Search for the cell housing the specified text and yield its [x, y] center coordinate. 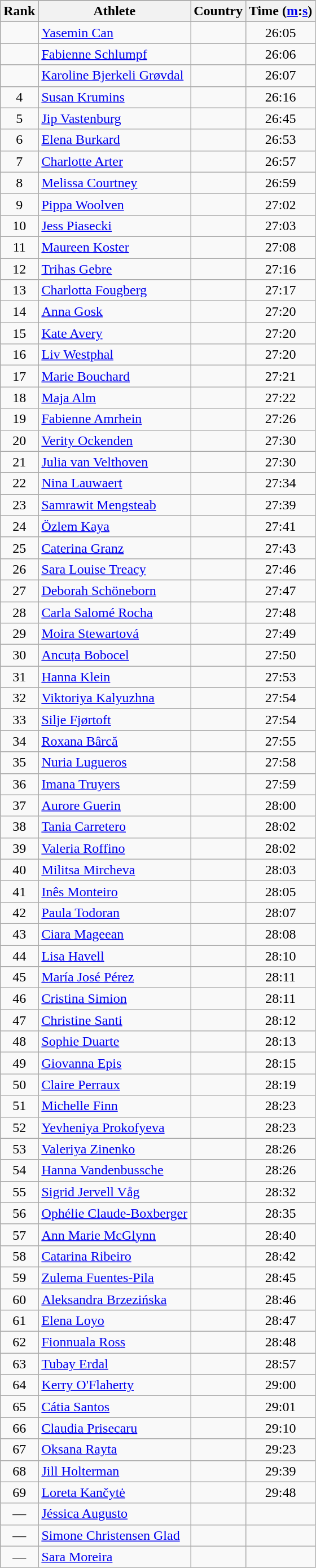
26 [19, 569]
Catarina Ribeiro [115, 1256]
8 [19, 183]
Kerry O'Flaherty [115, 1385]
56 [19, 1213]
27:03 [280, 226]
55 [19, 1192]
Caterina Granz [115, 548]
Paula Todoran [115, 913]
Inês Monteiro [115, 891]
Tubay Erdal [115, 1364]
28:03 [280, 870]
Claire Perraux [115, 1085]
Valeria Roffino [115, 848]
Ophélie Claude-Boxberger [115, 1213]
27:41 [280, 526]
66 [19, 1428]
47 [19, 1020]
Nuria Lugueros [115, 763]
26:45 [280, 118]
22 [19, 483]
Sophie Duarte [115, 1042]
27:48 [280, 612]
Moira Stewartová [115, 634]
25 [19, 548]
Ciara Mageean [115, 934]
Zulema Fuentes-Pila [115, 1278]
María José Pérez [115, 977]
32 [19, 698]
65 [19, 1407]
37 [19, 805]
27:39 [280, 505]
Marie Bouchard [115, 376]
Valeriya Zinenko [115, 1149]
48 [19, 1042]
27 [19, 591]
13 [19, 290]
Giovanna Epis [115, 1063]
36 [19, 784]
64 [19, 1385]
Sara Louise Treacy [115, 569]
Cátia Santos [115, 1407]
57 [19, 1235]
11 [19, 247]
29 [19, 634]
Nina Lauwaert [115, 483]
27:50 [280, 655]
39 [19, 848]
28:48 [280, 1342]
Jip Vastenburg [115, 118]
27:59 [280, 784]
Melissa Courtney [115, 183]
27:43 [280, 548]
4 [19, 97]
Oksana Rayta [115, 1450]
28:00 [280, 805]
49 [19, 1063]
Liv Westphal [115, 355]
27:08 [280, 247]
27:47 [280, 591]
Elena Loyo [115, 1321]
5 [19, 118]
28:15 [280, 1063]
Susan Krumins [115, 97]
Carla Salomé Rocha [115, 612]
Militsa Mircheva [115, 870]
16 [19, 355]
30 [19, 655]
Time (m:s) [280, 11]
Hanna Klein [115, 677]
6 [19, 140]
Country [218, 11]
53 [19, 1149]
27:58 [280, 763]
Maja Alm [115, 398]
29:48 [280, 1492]
26:57 [280, 161]
28:45 [280, 1278]
61 [19, 1321]
Fionnuala Ross [115, 1342]
Maureen Koster [115, 247]
Özlem Kaya [115, 526]
46 [19, 999]
29:00 [280, 1385]
28:32 [280, 1192]
Yevheniya Prokofyeva [115, 1127]
Athlete [115, 11]
Roxana Bârcă [115, 741]
31 [19, 677]
Hanna Vandenbussche [115, 1170]
35 [19, 763]
Cristina Simion [115, 999]
27:46 [280, 569]
Christine Santi [115, 1020]
60 [19, 1299]
Sigrid Jervell Våg [115, 1192]
Loreta Kančytė [115, 1492]
26:53 [280, 140]
Charlotta Fougberg [115, 290]
38 [19, 827]
7 [19, 161]
58 [19, 1256]
Lisa Havell [115, 956]
27:02 [280, 204]
Yasemin Can [115, 33]
14 [19, 312]
59 [19, 1278]
15 [19, 333]
34 [19, 741]
Silje Fjørtoft [115, 720]
42 [19, 913]
Tania Carretero [115, 827]
Sara Moreira [115, 1557]
12 [19, 269]
27:26 [280, 419]
28 [19, 612]
27:16 [280, 269]
29:01 [280, 1407]
27:49 [280, 634]
28:42 [280, 1256]
28:07 [280, 913]
19 [19, 419]
18 [19, 398]
28:35 [280, 1213]
27:53 [280, 677]
Fabienne Schlumpf [115, 54]
26:16 [280, 97]
Samrawit Mengsteab [115, 505]
Elena Burkard [115, 140]
26:59 [280, 183]
Imana Truyers [115, 784]
63 [19, 1364]
29:23 [280, 1450]
21 [19, 462]
44 [19, 956]
43 [19, 934]
67 [19, 1450]
40 [19, 870]
29:10 [280, 1428]
Verity Ockenden [115, 441]
17 [19, 376]
28:46 [280, 1299]
Jess Piasecki [115, 226]
10 [19, 226]
Trihas Gebre [115, 269]
45 [19, 977]
Ann Marie McGlynn [115, 1235]
28:05 [280, 891]
Fabienne Amrhein [115, 419]
33 [19, 720]
68 [19, 1471]
28:10 [280, 956]
Michelle Finn [115, 1106]
Claudia Prisecaru [115, 1428]
28:40 [280, 1235]
Rank [19, 11]
23 [19, 505]
69 [19, 1492]
Simone Christensen Glad [115, 1535]
27:17 [280, 290]
9 [19, 204]
28:08 [280, 934]
Jéssica Augusto [115, 1514]
52 [19, 1127]
51 [19, 1106]
Anna Gosk [115, 312]
26:07 [280, 76]
27:22 [280, 398]
27:34 [280, 483]
62 [19, 1342]
27:55 [280, 741]
Aleksandra Brzezińska [115, 1299]
28:47 [280, 1321]
Karoline Bjerkeli Grøvdal [115, 76]
54 [19, 1170]
29:39 [280, 1471]
Julia van Velthoven [115, 462]
50 [19, 1085]
41 [19, 891]
Viktoriya Kalyuzhna [115, 698]
24 [19, 526]
Jill Holterman [115, 1471]
26:06 [280, 54]
Aurore Guerin [115, 805]
Deborah Schöneborn [115, 591]
20 [19, 441]
28:19 [280, 1085]
Charlotte Arter [115, 161]
28:57 [280, 1364]
Kate Avery [115, 333]
Pippa Woolven [115, 204]
26:05 [280, 33]
Ancuța Bobocel [115, 655]
28:13 [280, 1042]
28:12 [280, 1020]
27:21 [280, 376]
